Search for the cell housing the specified text and yield its (X, Y) center coordinate. 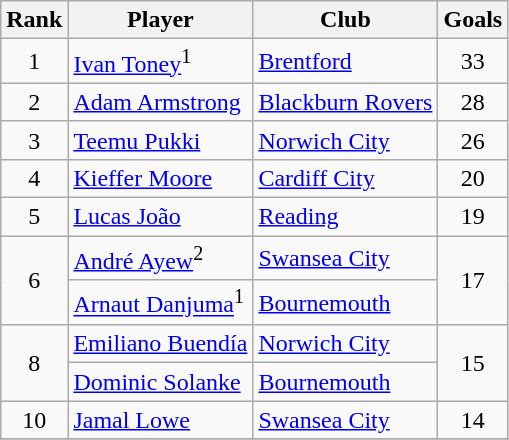
8 (34, 363)
Arnaut Danjuma1 (160, 302)
33 (473, 62)
17 (473, 280)
Dominic Solanke (160, 382)
5 (34, 217)
Ivan Toney1 (160, 62)
Reading (346, 217)
Blackburn Rovers (346, 102)
Jamal Lowe (160, 420)
2 (34, 102)
28 (473, 102)
Emiliano Buendía (160, 344)
15 (473, 363)
Teemu Pukki (160, 140)
Brentford (346, 62)
Adam Armstrong (160, 102)
Player (160, 20)
Goals (473, 20)
André Ayew2 (160, 258)
Club (346, 20)
Cardiff City (346, 178)
Lucas João (160, 217)
Rank (34, 20)
20 (473, 178)
14 (473, 420)
10 (34, 420)
4 (34, 178)
26 (473, 140)
3 (34, 140)
19 (473, 217)
1 (34, 62)
6 (34, 280)
Kieffer Moore (160, 178)
